Provide the [X, Y] coordinate of the cell's center where the given text is located.  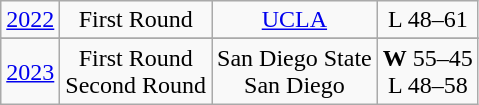
W 55–45L 48–58 [428, 72]
San Diego StateSan Diego [295, 72]
2023 [30, 72]
2022 [30, 20]
UCLA [295, 20]
First Round [136, 20]
L 48–61 [428, 20]
First RoundSecond Round [136, 72]
